Return [X, Y] of the center of cell containing provided text 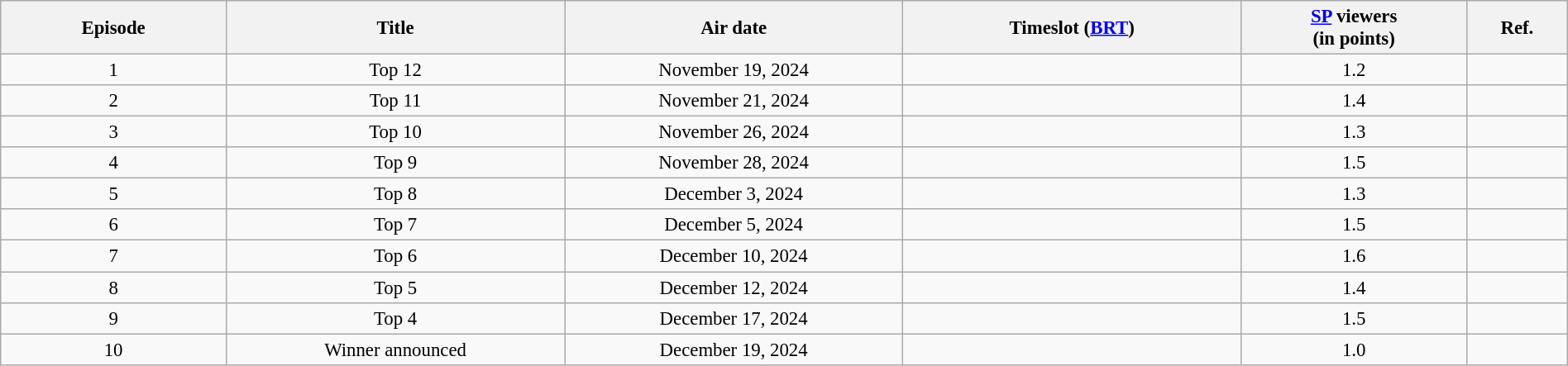
Title [395, 28]
Episode [114, 28]
4 [114, 163]
December 19, 2024 [734, 349]
Top 4 [395, 318]
6 [114, 226]
Top 11 [395, 101]
2 [114, 101]
Top 12 [395, 70]
1.0 [1355, 349]
November 19, 2024 [734, 70]
Timeslot (BRT) [1072, 28]
December 10, 2024 [734, 256]
7 [114, 256]
Top 9 [395, 163]
December 3, 2024 [734, 194]
December 12, 2024 [734, 288]
November 28, 2024 [734, 163]
Top 10 [395, 132]
SP viewers(in points) [1355, 28]
Top 8 [395, 194]
December 17, 2024 [734, 318]
Top 7 [395, 226]
Ref. [1517, 28]
5 [114, 194]
December 5, 2024 [734, 226]
Top 5 [395, 288]
Winner announced [395, 349]
1.2 [1355, 70]
November 26, 2024 [734, 132]
November 21, 2024 [734, 101]
Air date [734, 28]
1 [114, 70]
8 [114, 288]
3 [114, 132]
10 [114, 349]
1.6 [1355, 256]
9 [114, 318]
Top 6 [395, 256]
